Find where the given text appears and provide that cell's center as (X, Y) coordinate. 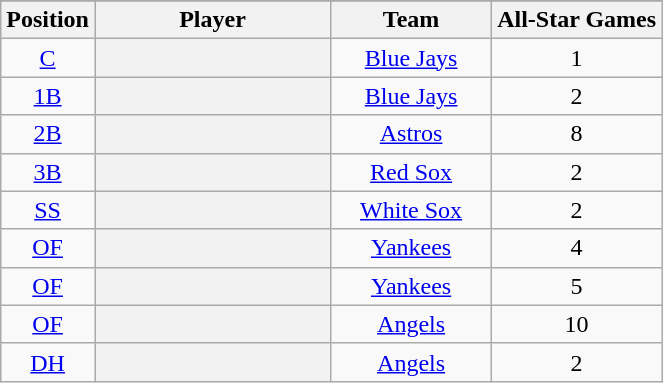
Position (48, 20)
2B (48, 134)
Team (412, 20)
Red Sox (412, 172)
3B (48, 172)
White Sox (412, 210)
Astros (412, 134)
Player (212, 20)
DH (48, 362)
C (48, 58)
5 (577, 286)
1B (48, 96)
10 (577, 324)
SS (48, 210)
1 (577, 58)
4 (577, 248)
All-Star Games (577, 20)
8 (577, 134)
